Capture the cell that displays the provided text and extract its [X, Y] central coordinate. 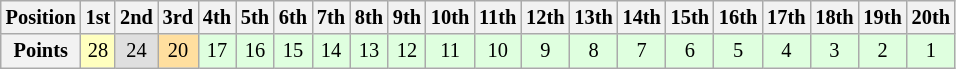
19th [883, 17]
Points [41, 51]
4 [786, 51]
14th [642, 17]
24 [136, 51]
2 [883, 51]
7th [331, 17]
Position [41, 17]
13th [593, 17]
15 [293, 51]
28 [98, 51]
1 [931, 51]
1st [98, 17]
3rd [178, 17]
3 [834, 51]
5th [255, 17]
12th [545, 17]
18th [834, 17]
6th [293, 17]
15th [690, 17]
20 [178, 51]
2nd [136, 17]
17th [786, 17]
20th [931, 17]
6 [690, 51]
8th [369, 17]
12 [407, 51]
5 [738, 51]
10th [450, 17]
16th [738, 17]
13 [369, 51]
8 [593, 51]
4th [217, 17]
7 [642, 51]
11th [498, 17]
14 [331, 51]
11 [450, 51]
9th [407, 17]
16 [255, 51]
17 [217, 51]
10 [498, 51]
9 [545, 51]
